Return (x, y) of the center of cell containing provided text 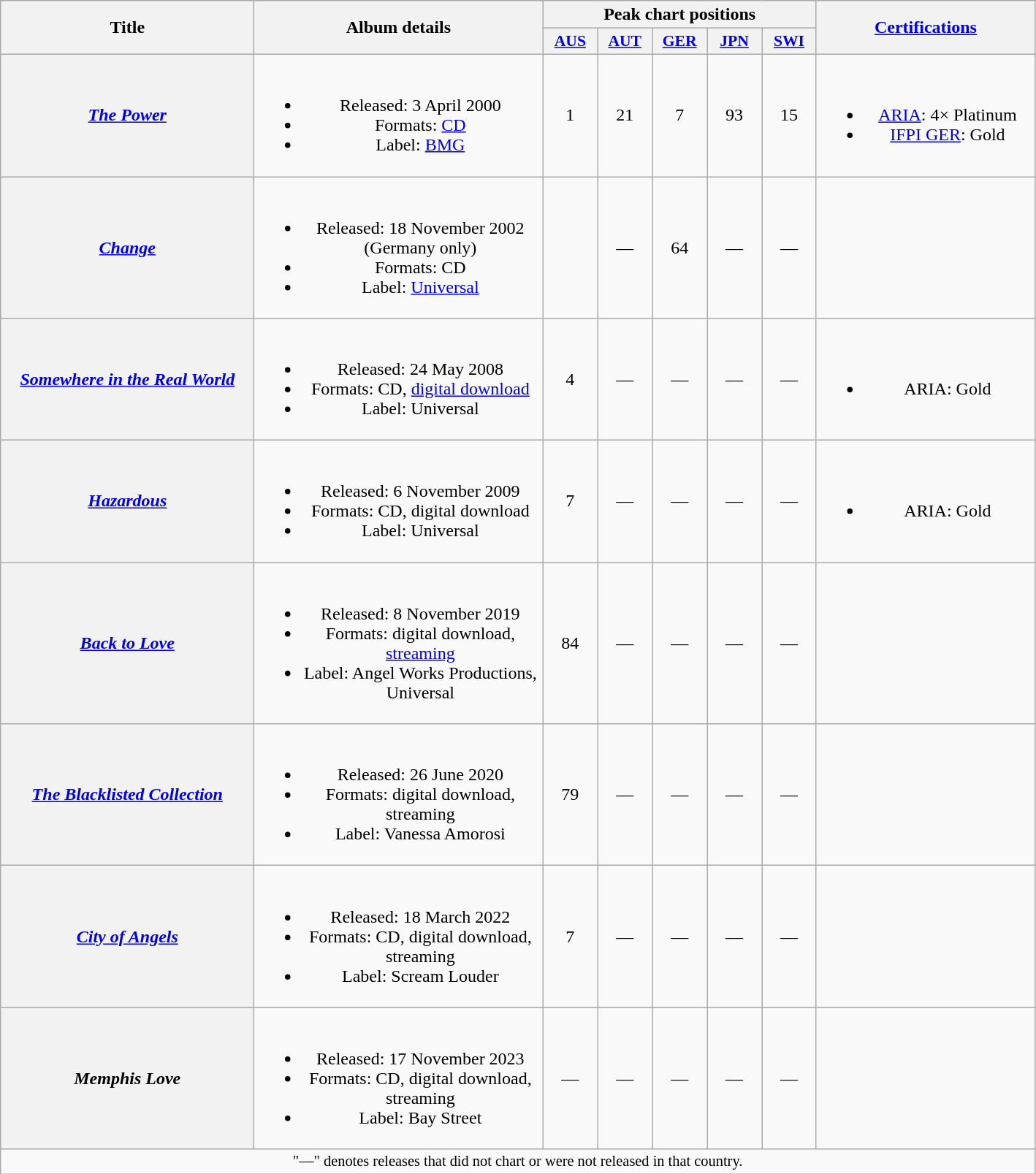
Released: 3 April 2000Formats: CDLabel: BMG (399, 115)
Released: 26 June 2020Formats: digital download, streamingLabel: Vanessa Amorosi (399, 795)
AUT (625, 42)
The Blacklisted Collection (127, 795)
SWI (789, 42)
Certifications (925, 28)
79 (570, 795)
JPN (735, 42)
4 (570, 380)
ARIA: 4× PlatinumIFPI GER: Gold (925, 115)
City of Angels (127, 937)
GER (679, 42)
Released: 18 November 2002 (Germany only)Formats: CDLabel: Universal (399, 248)
AUS (570, 42)
Album details (399, 28)
Change (127, 248)
93 (735, 115)
1 (570, 115)
Released: 24 May 2008Formats: CD, digital downloadLabel: Universal (399, 380)
Released: 17 November 2023Formats: CD, digital download, streamingLabel: Bay Street (399, 1078)
Released: 18 March 2022Formats: CD, digital download, streamingLabel: Scream Louder (399, 937)
Title (127, 28)
Memphis Love (127, 1078)
64 (679, 248)
Released: 6 November 2009Formats: CD, digital downloadLabel: Universal (399, 501)
Back to Love (127, 643)
The Power (127, 115)
Somewhere in the Real World (127, 380)
15 (789, 115)
Peak chart positions (679, 15)
Hazardous (127, 501)
21 (625, 115)
"—" denotes releases that did not chart or were not released in that country. (518, 1162)
84 (570, 643)
Released: 8 November 2019Formats: digital download, streamingLabel: Angel Works Productions, Universal (399, 643)
